Search for the cell housing the specified text and yield its (X, Y) center coordinate. 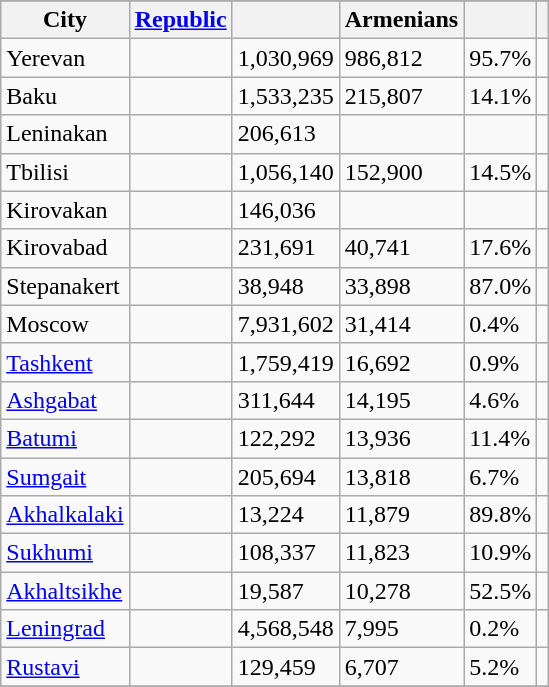
14.1% (500, 96)
City (65, 20)
Sukhumi (65, 553)
87.0% (500, 286)
Ashgabat (65, 400)
986,812 (401, 58)
122,292 (286, 438)
11,879 (401, 515)
Armenians (401, 20)
Akhalkalaki (65, 515)
1,030,969 (286, 58)
14.5% (500, 172)
17.6% (500, 248)
4.6% (500, 400)
Batumi (65, 438)
0.4% (500, 324)
Baku (65, 96)
1,759,419 (286, 362)
Sumgait (65, 477)
Kirovakan (65, 210)
Leningrad (65, 629)
16,692 (401, 362)
205,694 (286, 477)
5.2% (500, 667)
13,936 (401, 438)
13,818 (401, 477)
95.7% (500, 58)
Republic (180, 20)
6.7% (500, 477)
52.5% (500, 591)
13,224 (286, 515)
Rustavi (65, 667)
31,414 (401, 324)
Kirovabad (65, 248)
108,337 (286, 553)
7,931,602 (286, 324)
33,898 (401, 286)
206,613 (286, 134)
6,707 (401, 667)
311,644 (286, 400)
4,568,548 (286, 629)
10.9% (500, 553)
Tashkent (65, 362)
11,823 (401, 553)
19,587 (286, 591)
1,056,140 (286, 172)
11.4% (500, 438)
Leninakan (65, 134)
Yerevan (65, 58)
89.8% (500, 515)
Tbilisi (65, 172)
Akhaltsikhe (65, 591)
129,459 (286, 667)
14,195 (401, 400)
7,995 (401, 629)
231,691 (286, 248)
215,807 (401, 96)
0.9% (500, 362)
1,533,235 (286, 96)
146,036 (286, 210)
0.2% (500, 629)
Stepanakert (65, 286)
38,948 (286, 286)
40,741 (401, 248)
10,278 (401, 591)
Moscow (65, 324)
152,900 (401, 172)
